For the text-containing cell, return its midpoint in [x, y] coordinate format. 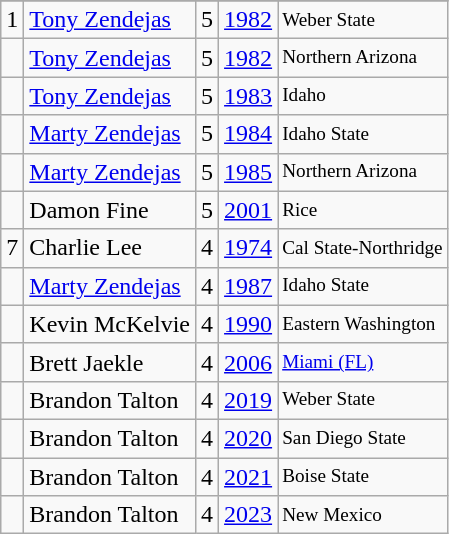
2019 [248, 400]
2001 [248, 210]
Rice [363, 210]
1990 [248, 324]
2006 [248, 362]
San Diego State [363, 438]
1985 [248, 172]
Idaho [363, 96]
Cal State-Northridge [363, 248]
Eastern Washington [363, 324]
1983 [248, 96]
Charlie Lee [110, 248]
Brett Jaekle [110, 362]
2023 [248, 515]
Miami (FL) [363, 362]
1984 [248, 134]
2020 [248, 438]
2021 [248, 477]
7 [12, 248]
1987 [248, 286]
Damon Fine [110, 210]
1974 [248, 248]
Kevin McKelvie [110, 324]
Boise State [363, 477]
1 [12, 20]
New Mexico [363, 515]
